Determine the (X, Y) coordinate at the center of the cell enclosing the given text.  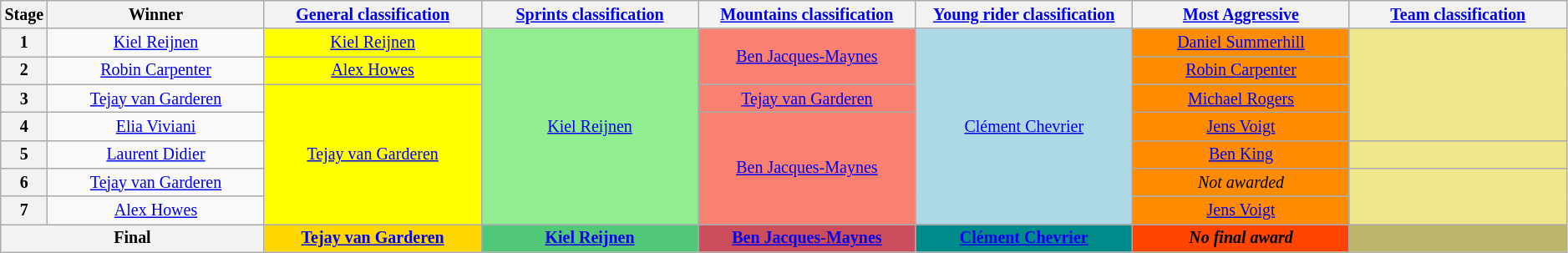
4 (24, 127)
5 (24, 154)
2 (24, 70)
Sprints classification (590, 15)
Young rider classification (1024, 15)
7 (24, 210)
Mountains classification (807, 15)
6 (24, 182)
Elia Viviani (155, 127)
1 (24, 43)
Most Aggressive (1241, 15)
Laurent Didier (155, 154)
Team classification (1458, 15)
General classification (373, 15)
Daniel Summerhill (1241, 43)
3 (24, 99)
Winner (155, 15)
Stage (24, 15)
No final award (1241, 239)
Ben King (1241, 154)
Not awarded (1241, 182)
Final (132, 239)
Michael Rogers (1241, 99)
